Extract the [x, y] coordinate from the center of the cell holding the provided text.  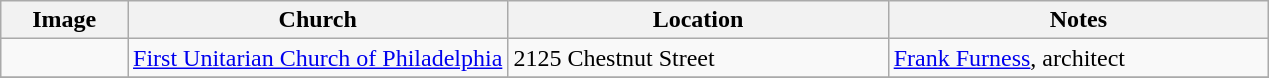
2125 Chestnut Street [698, 58]
Image [64, 20]
Notes [1078, 20]
First Unitarian Church of Philadelphia [318, 58]
Church [318, 20]
Location [698, 20]
Frank Furness, architect [1078, 58]
